Find where the given text appears and provide that cell's center as [X, Y] coordinate. 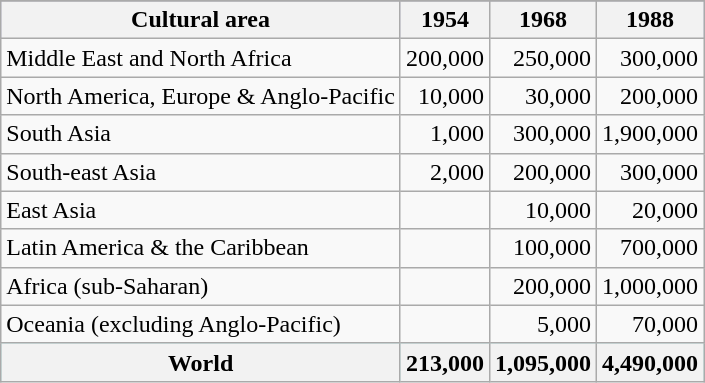
1,095,000 [542, 362]
North America, Europe & Anglo-Pacific [201, 96]
1954 [444, 20]
30,000 [542, 96]
1,000,000 [650, 286]
South-east Asia [201, 172]
213,000 [444, 362]
South Asia [201, 134]
4,490,000 [650, 362]
World [201, 362]
1,900,000 [650, 134]
Latin America & the Caribbean [201, 248]
700,000 [650, 248]
250,000 [542, 58]
5,000 [542, 324]
Africa (sub-Saharan) [201, 286]
100,000 [542, 248]
Cultural area [201, 20]
70,000 [650, 324]
1,000 [444, 134]
20,000 [650, 210]
East Asia [201, 210]
1988 [650, 20]
Middle East and North Africa [201, 58]
Oceania (excluding Anglo-Pacific) [201, 324]
2,000 [444, 172]
1968 [542, 20]
